Capture the cell that displays the provided text and extract its (x, y) central coordinate. 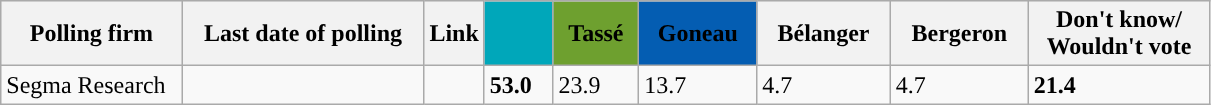
Link (454, 34)
Bergeron (959, 34)
Polling firm (92, 34)
23.9 (596, 85)
Bélanger (824, 34)
Goneau (698, 34)
Last date of polling (303, 34)
Segma Research (92, 85)
Don't know/Wouldn't vote (1118, 34)
13.7 (698, 85)
21.4 (1118, 85)
53.0 (518, 85)
Tassé (596, 34)
